From the cell containing the given text, extract its center point as (X, Y) coordinate. 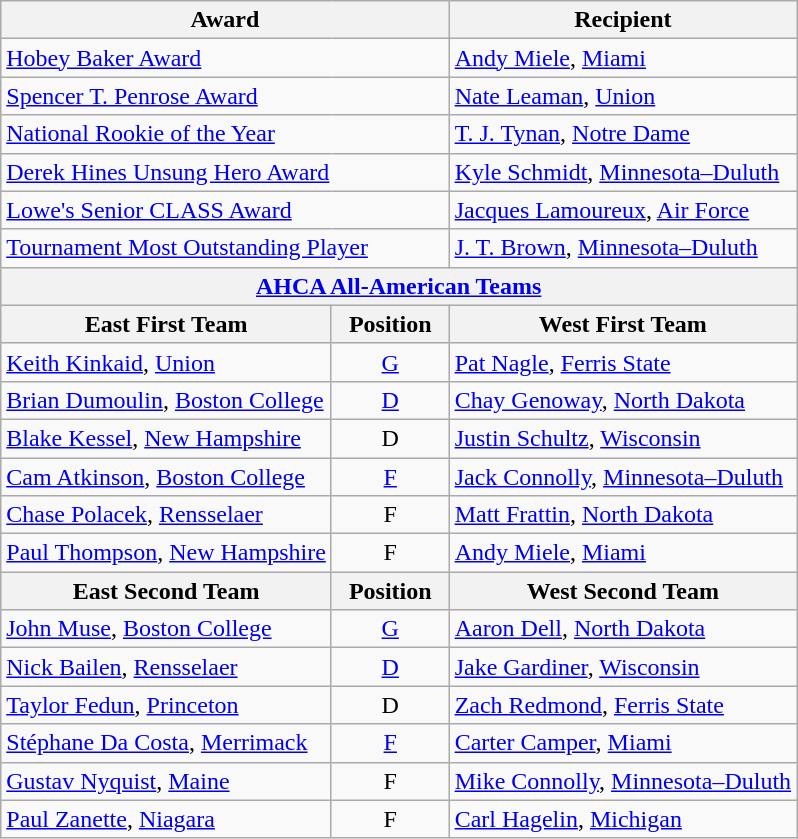
Brian Dumoulin, Boston College (166, 400)
Chase Polacek, Rensselaer (166, 515)
Blake Kessel, New Hampshire (166, 438)
Nick Bailen, Rensselaer (166, 667)
Lowe's Senior CLASS Award (225, 210)
Spencer T. Penrose Award (225, 96)
Carter Camper, Miami (623, 743)
J. T. Brown, Minnesota–Duluth (623, 248)
Derek Hines Unsung Hero Award (225, 172)
Pat Nagle, Ferris State (623, 362)
Aaron Dell, North Dakota (623, 629)
West First Team (623, 324)
Gustav Nyquist, Maine (166, 781)
Keith Kinkaid, Union (166, 362)
Matt Frattin, North Dakota (623, 515)
Mike Connolly, Minnesota–Duluth (623, 781)
Jake Gardiner, Wisconsin (623, 667)
Tournament Most Outstanding Player (225, 248)
Chay Genoway, North Dakota (623, 400)
Taylor Fedun, Princeton (166, 705)
Zach Redmond, Ferris State (623, 705)
Award (225, 20)
Justin Schultz, Wisconsin (623, 438)
Nate Leaman, Union (623, 96)
Jacques Lamoureux, Air Force (623, 210)
West Second Team (623, 591)
Cam Atkinson, Boston College (166, 477)
Hobey Baker Award (225, 58)
Paul Zanette, Niagara (166, 819)
Kyle Schmidt, Minnesota–Duluth (623, 172)
Stéphane Da Costa, Merrimack (166, 743)
Jack Connolly, Minnesota–Duluth (623, 477)
T. J. Tynan, Notre Dame (623, 134)
East Second Team (166, 591)
Paul Thompson, New Hampshire (166, 553)
East First Team (166, 324)
National Rookie of the Year (225, 134)
AHCA All-American Teams (399, 286)
John Muse, Boston College (166, 629)
Carl Hagelin, Michigan (623, 819)
Recipient (623, 20)
